Return (X, Y) of the center of cell containing provided text 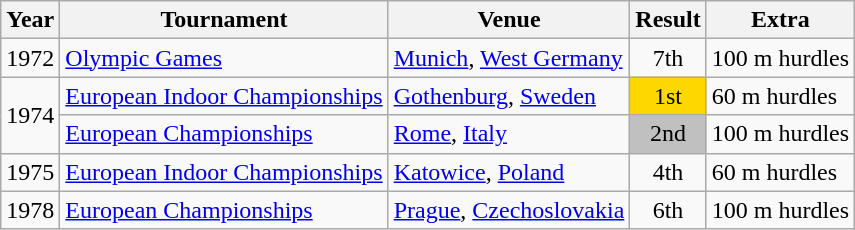
Result (668, 20)
1975 (30, 172)
1978 (30, 210)
Gothenburg, Sweden (509, 96)
1st (668, 96)
Year (30, 20)
4th (668, 172)
Venue (509, 20)
Rome, Italy (509, 134)
Tournament (224, 20)
Olympic Games (224, 58)
1974 (30, 115)
Prague, Czechoslovakia (509, 210)
1972 (30, 58)
Munich, West Germany (509, 58)
Katowice, Poland (509, 172)
2nd (668, 134)
6th (668, 210)
Extra (780, 20)
7th (668, 58)
